Return the [X, Y] coordinate for the center point of the cell that contains the specified text.  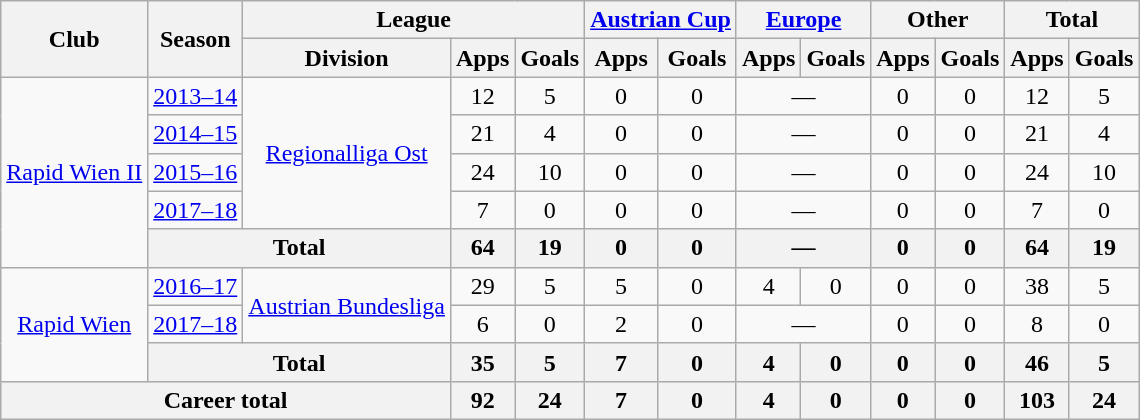
2 [622, 324]
Regionalliga Ost [347, 153]
Europe [803, 20]
Division [347, 58]
2015–16 [196, 172]
46 [1037, 362]
Rapid Wien [74, 324]
Club [74, 39]
29 [482, 286]
Other [938, 20]
Career total [226, 400]
92 [482, 400]
2014–15 [196, 134]
103 [1037, 400]
Austrian Cup [661, 20]
Austrian Bundesliga [347, 305]
Season [196, 39]
League [414, 20]
6 [482, 324]
Rapid Wien II [74, 172]
2016–17 [196, 286]
38 [1037, 286]
35 [482, 362]
2013–14 [196, 96]
8 [1037, 324]
